Scan for the cell matching the given text and deliver its [X, Y] coordinate at center. 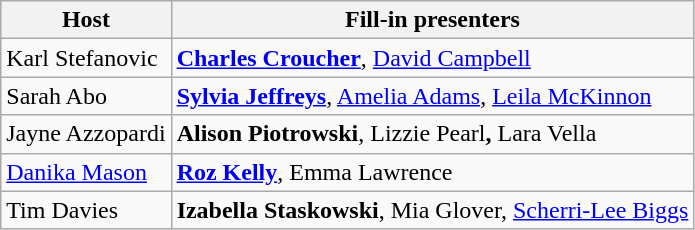
Karl Stefanovic [86, 58]
Roz Kelly, Emma Lawrence [432, 172]
Danika Mason [86, 172]
Sylvia Jeffreys, Amelia Adams, Leila McKinnon [432, 96]
Charles Croucher, David Campbell [432, 58]
Jayne Azzopardi [86, 134]
Alison Piotrowski, Lizzie Pearl, Lara Vella [432, 134]
Host [86, 20]
Sarah Abo [86, 96]
Izabella Staskowski, Mia Glover, Scherri-Lee Biggs [432, 210]
Tim Davies [86, 210]
Fill-in presenters [432, 20]
